Identify which cell holds the provided text, then report its [X, Y] central coordinate. 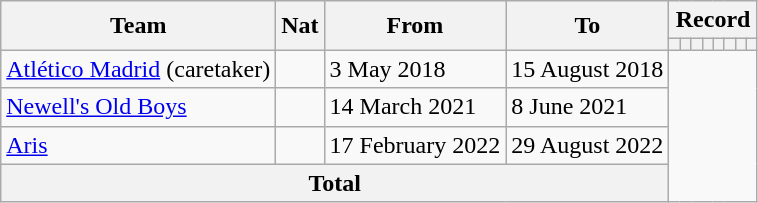
14 March 2021 [415, 107]
Record [713, 20]
3 May 2018 [415, 69]
Atlético Madrid (caretaker) [138, 69]
Team [138, 26]
Newell's Old Boys [138, 107]
From [415, 26]
15 August 2018 [588, 69]
17 February 2022 [415, 145]
Aris [138, 145]
Total [335, 183]
Nat [300, 26]
To [588, 26]
29 August 2022 [588, 145]
8 June 2021 [588, 107]
